Output the [x, y] coordinate of the center of the cell containing the given text.  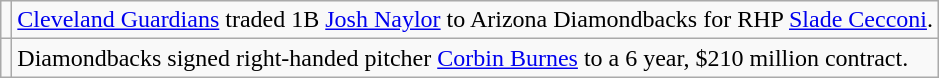
Diamondbacks signed right-handed pitcher Corbin Burnes to a 6 year, $210 million contract. [476, 58]
Cleveland Guardians traded 1B Josh Naylor to Arizona Diamondbacks for RHP Slade Cecconi. [476, 20]
